Search for the cell housing the specified text and yield its [X, Y] center coordinate. 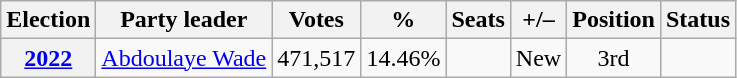
Party leader [184, 20]
% [404, 20]
471,517 [316, 58]
Status [698, 20]
2022 [48, 58]
Seats [478, 20]
Votes [316, 20]
14.46% [404, 58]
3rd [614, 58]
Abdoulaye Wade [184, 58]
New [538, 58]
Election [48, 20]
+/– [538, 20]
Position [614, 20]
